Detect which cell encompasses the target text, then output its (x, y) center coordinate. 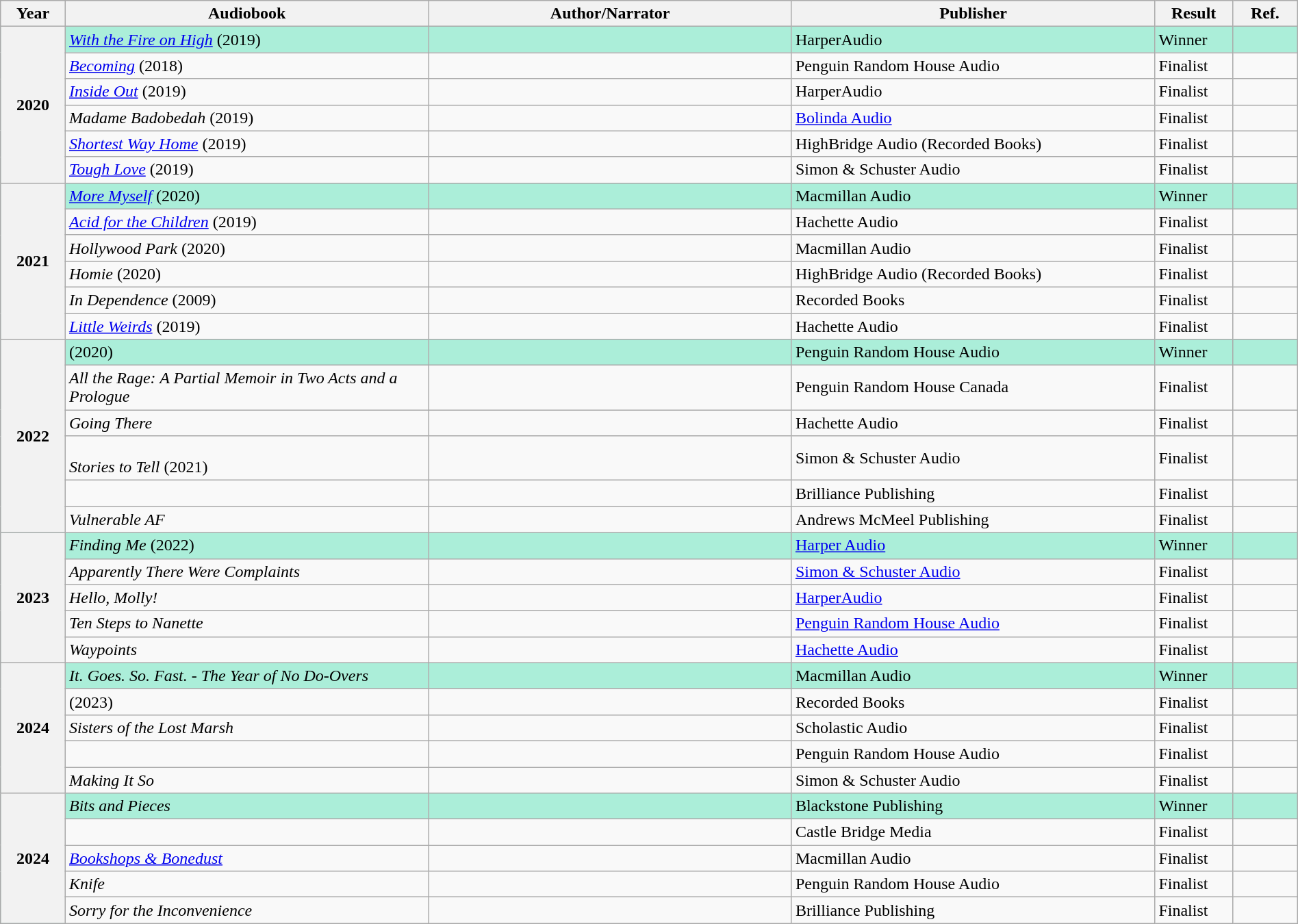
Knife (246, 884)
Result (1194, 14)
Apparently There Were Complaints (246, 572)
Bolinda Audio (973, 118)
Inside Out (2019) (246, 92)
Stories to Tell (2021) (246, 459)
Hello, Molly! (246, 598)
Castle Bridge Media (973, 832)
Shortest Way Home (2019) (246, 144)
Bits and Pieces (246, 806)
Waypoints (246, 650)
Scholastic Audio (973, 728)
It. Goes. So. Fast. - The Year of No Do-Overs (246, 676)
More Myself (2020) (246, 196)
Sisters of the Lost Marsh (246, 728)
Becoming (2018) (246, 66)
Andrews McMeel Publishing (973, 519)
Penguin Random House Canada (973, 387)
Tough Love (2019) (246, 170)
Sorry for the Inconvenience (246, 910)
Little Weirds (2019) (246, 326)
2022 (33, 436)
All the Rage: A Partial Memoir in Two Acts and a Prologue (246, 387)
Bookshops & Bonedust (246, 858)
Author/Narrator (610, 14)
Homie (2020) (246, 274)
Blackstone Publishing (973, 806)
Publisher (973, 14)
(2023) (246, 702)
Going There (246, 423)
Audiobook (246, 14)
Acid for the Children (2019) (246, 222)
Year (33, 14)
Madame Badobedah (2019) (246, 118)
Finding Me (2022) (246, 546)
2023 (33, 598)
With the Fire on High (2019) (246, 40)
In Dependence (2009) (246, 300)
Ref. (1265, 14)
(2020) (246, 352)
2020 (33, 105)
Making It So (246, 780)
Vulnerable AF (246, 519)
Ten Steps to Nanette (246, 624)
Harper Audio (973, 546)
Hollywood Park (2020) (246, 248)
2021 (33, 261)
